Search for the cell housing the specified text and yield its [x, y] center coordinate. 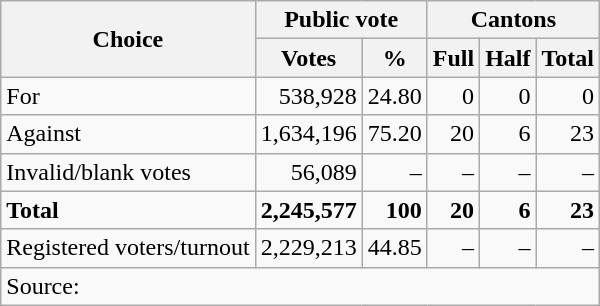
538,928 [308, 96]
Registered voters/turnout [128, 248]
Half [508, 58]
% [394, 58]
For [128, 96]
2,245,577 [308, 210]
Votes [308, 58]
Source: [300, 286]
Public vote [341, 20]
Cantons [513, 20]
75.20 [394, 134]
Invalid/blank votes [128, 172]
Against [128, 134]
Choice [128, 39]
100 [394, 210]
Full [453, 58]
1,634,196 [308, 134]
24.80 [394, 96]
44.85 [394, 248]
56,089 [308, 172]
2,229,213 [308, 248]
